Locate the cell with the specified text and output its [x, y] center coordinate. 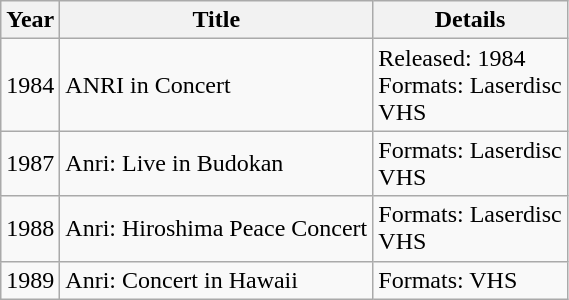
1984 [30, 85]
ANRI in Concert [216, 85]
Anri: Concert in Hawaii [216, 280]
Anri: Hiroshima Peace Concert [216, 228]
Anri: Live in Budokan [216, 164]
1988 [30, 228]
Released: 1984Formats: Laserdisc VHS [470, 85]
Formats: VHS [470, 280]
Year [30, 20]
Title [216, 20]
Details [470, 20]
1987 [30, 164]
1989 [30, 280]
